Return the (x, y) coordinate for the center point of the cell that contains the specified text.  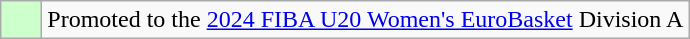
Promoted to the 2024 FIBA U20 Women's EuroBasket Division A (366, 20)
